Search for the cell housing the specified text and yield its [X, Y] center coordinate. 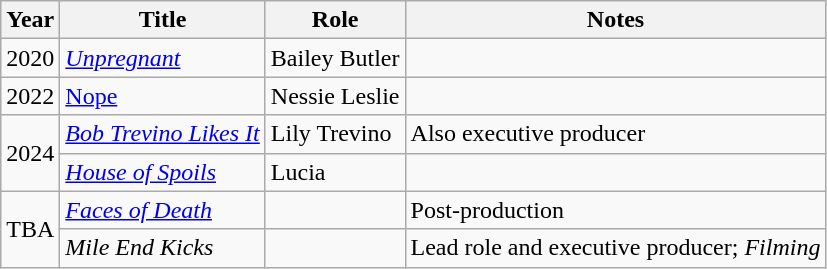
Post-production [616, 210]
Notes [616, 20]
Lucia [335, 172]
2022 [30, 96]
Bailey Butler [335, 58]
Nope [163, 96]
2020 [30, 58]
Year [30, 20]
Lead role and executive producer; Filming [616, 248]
Also executive producer [616, 134]
Bob Trevino Likes It [163, 134]
Mile End Kicks [163, 248]
Unpregnant [163, 58]
Role [335, 20]
2024 [30, 153]
Nessie Leslie [335, 96]
Lily Trevino [335, 134]
Faces of Death [163, 210]
House of Spoils [163, 172]
Title [163, 20]
TBA [30, 229]
